Extract the [X, Y] coordinate from the center of the cell holding the provided text.  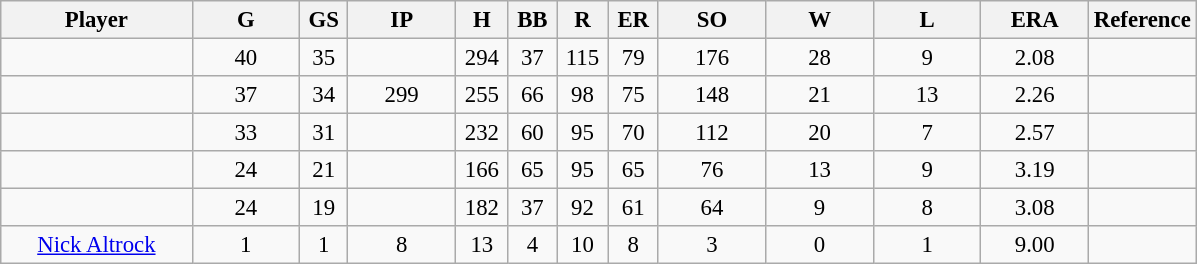
9.00 [1035, 245]
19 [324, 208]
W [820, 20]
2.08 [1035, 58]
GS [324, 20]
3.19 [1035, 170]
2.57 [1035, 133]
176 [712, 58]
SO [712, 20]
115 [583, 58]
G [246, 20]
166 [482, 170]
L [927, 20]
112 [712, 133]
79 [633, 58]
64 [712, 208]
7 [927, 133]
3 [712, 245]
H [482, 20]
IP [402, 20]
Reference [1142, 20]
28 [820, 58]
BB [532, 20]
10 [583, 245]
4 [532, 245]
34 [324, 95]
0 [820, 245]
Player [96, 20]
98 [583, 95]
20 [820, 133]
60 [532, 133]
232 [482, 133]
35 [324, 58]
33 [246, 133]
148 [712, 95]
ERA [1035, 20]
294 [482, 58]
61 [633, 208]
75 [633, 95]
31 [324, 133]
76 [712, 170]
3.08 [1035, 208]
ER [633, 20]
R [583, 20]
255 [482, 95]
2.26 [1035, 95]
70 [633, 133]
40 [246, 58]
182 [482, 208]
299 [402, 95]
66 [532, 95]
92 [583, 208]
Nick Altrock [96, 245]
